For the text-containing cell, return its midpoint in (x, y) coordinate format. 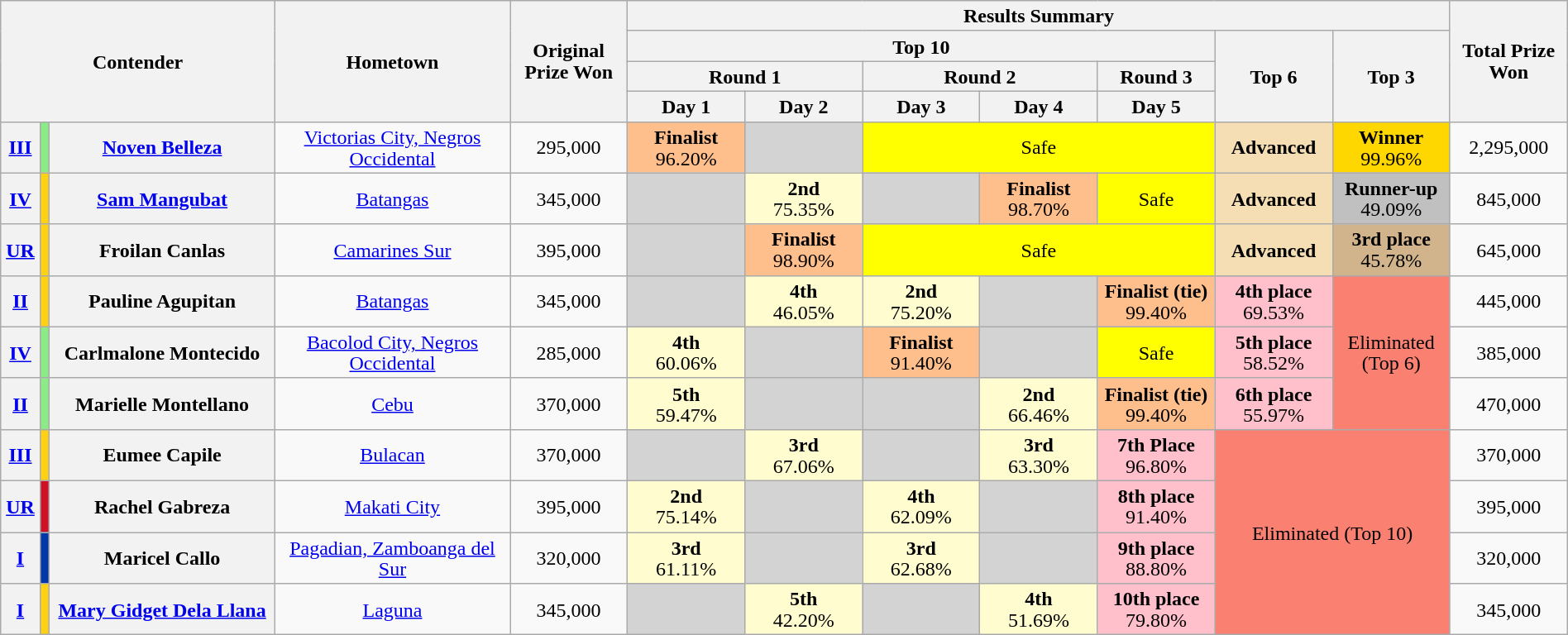
6th place55.97% (1274, 403)
2nd75.20% (921, 301)
Marielle Montellano (162, 403)
Rachel Gabreza (162, 506)
2nd66.46% (1039, 403)
2,295,000 (1508, 147)
Eliminated (Top 10) (1332, 532)
Froilan Canlas (162, 250)
4th46.05% (804, 301)
470,000 (1508, 403)
Round 2 (980, 76)
3rd63.30% (1039, 455)
Day 3 (921, 106)
8th place91.40% (1156, 506)
Eumee Capile (162, 455)
3rd67.06% (804, 455)
Total Prize Won (1508, 61)
5th42.20% (804, 609)
3rd62.68% (921, 558)
4th60.06% (686, 352)
3rd61.11% (686, 558)
10th place79.80% (1156, 609)
Hometown (392, 61)
285,000 (569, 352)
Maricel Callo (162, 558)
3rd place45.78% (1391, 250)
Winner99.96% (1391, 147)
Pagadian, Zamboanga del Sur (392, 558)
Bulacan (392, 455)
645,000 (1508, 250)
9th place88.80% (1156, 558)
Finalist98.70% (1039, 198)
5th place58.52% (1274, 352)
Victorias City, Negros Occidental (392, 147)
Finalist98.90% (804, 250)
445,000 (1508, 301)
Bacolod City, Negros Occidental (392, 352)
385,000 (1508, 352)
Camarines Sur (392, 250)
Contender (138, 61)
Noven Belleza (162, 147)
Pauline Agupitan (162, 301)
Cebu (392, 403)
Sam Mangubat (162, 198)
Makati City (392, 506)
2nd75.14% (686, 506)
4th62.09% (921, 506)
Finalist91.40% (921, 352)
Original Prize Won (569, 61)
7th Place96.80% (1156, 455)
Top 10 (921, 46)
2nd75.35% (804, 198)
Round 3 (1156, 76)
Day 5 (1156, 106)
Top 6 (1274, 76)
Carlmalone Montecido (162, 352)
Top 3 (1391, 76)
Round 1 (745, 76)
4th51.69% (1039, 609)
Runner-up49.09% (1391, 198)
4th place69.53% (1274, 301)
Results Summary (1039, 17)
5th59.47% (686, 403)
Eliminated (Top 6) (1391, 352)
Finalist96.20% (686, 147)
295,000 (569, 147)
845,000 (1508, 198)
Day 1 (686, 106)
Laguna (392, 609)
Day 2 (804, 106)
Mary Gidget Dela Llana (162, 609)
Day 4 (1039, 106)
